Pinpoint the cell where the given text exists, returning its [X, Y] midpoint coordinate. 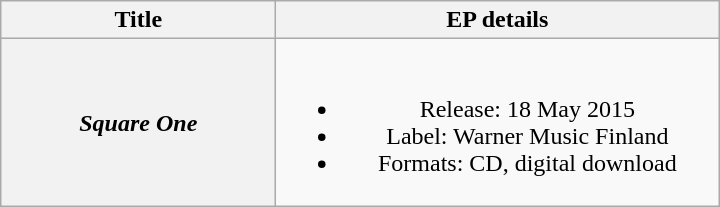
Square One [138, 122]
EP details [498, 20]
Release: 18 May 2015Label: Warner Music FinlandFormats: CD, digital download [498, 122]
Title [138, 20]
